Find where the given text appears and provide that cell's center as (x, y) coordinate. 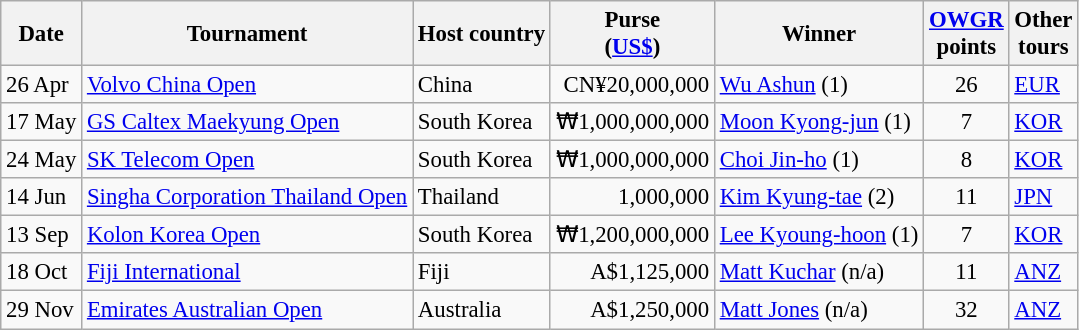
Choi Jin-ho (1) (818, 160)
Purse(US$) (632, 34)
Othertours (1044, 34)
EUR (1044, 85)
SK Telecom Open (248, 160)
18 Oct (42, 273)
26 (966, 85)
Lee Kyoung-hoon (1) (818, 235)
Wu Ashun (1) (818, 85)
Volvo China Open (248, 85)
Emirates Australian Open (248, 310)
Matt Kuchar (n/a) (818, 273)
Tournament (248, 34)
14 Jun (42, 197)
29 Nov (42, 310)
A$1,125,000 (632, 273)
17 May (42, 122)
Host country (482, 34)
Winner (818, 34)
CN¥20,000,000 (632, 85)
Matt Jones (n/a) (818, 310)
13 Sep (42, 235)
GS Caltex Maekyung Open (248, 122)
Thailand (482, 197)
1,000,000 (632, 197)
Date (42, 34)
China (482, 85)
Fiji International (248, 273)
Moon Kyong-jun (1) (818, 122)
32 (966, 310)
26 Apr (42, 85)
8 (966, 160)
Kolon Korea Open (248, 235)
A$1,250,000 (632, 310)
Fiji (482, 273)
OWGRpoints (966, 34)
Singha Corporation Thailand Open (248, 197)
24 May (42, 160)
₩1,200,000,000 (632, 235)
Kim Kyung-tae (2) (818, 197)
JPN (1044, 197)
Australia (482, 310)
